Pinpoint the cell where the given text exists, returning its (x, y) midpoint coordinate. 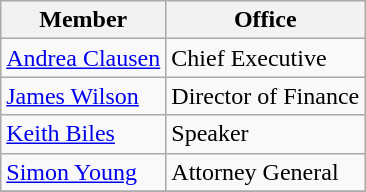
Office (266, 20)
Director of Finance (266, 96)
Keith Biles (84, 134)
Attorney General (266, 172)
Chief Executive (266, 58)
Member (84, 20)
Speaker (266, 134)
James Wilson (84, 96)
Andrea Clausen (84, 58)
Simon Young (84, 172)
